Detect which cell encompasses the target text, then output its [x, y] center coordinate. 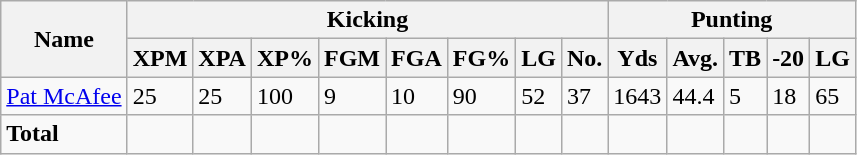
Yds [638, 58]
18 [788, 96]
52 [539, 96]
TB [746, 58]
XPA [222, 58]
Avg. [696, 58]
FGA [417, 58]
10 [417, 96]
1643 [638, 96]
37 [584, 96]
Name [64, 39]
No. [584, 58]
44.4 [696, 96]
Kicking [368, 20]
XP% [284, 58]
-20 [788, 58]
65 [833, 96]
FG% [481, 58]
90 [481, 96]
5 [746, 96]
Total [64, 134]
100 [284, 96]
FGM [352, 58]
Pat McAfee [64, 96]
9 [352, 96]
Punting [732, 20]
XPM [160, 58]
